Provide the (x, y) coordinate of the cell's center where the given text is located.  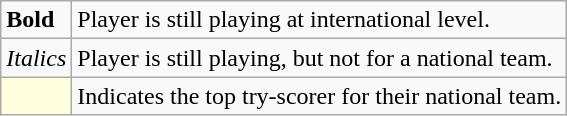
Bold (36, 20)
Player is still playing, but not for a national team. (320, 58)
Italics (36, 58)
Player is still playing at international level. (320, 20)
Indicates the top try-scorer for their national team. (320, 96)
